Find where the given text appears and provide that cell's center as (X, Y) coordinate. 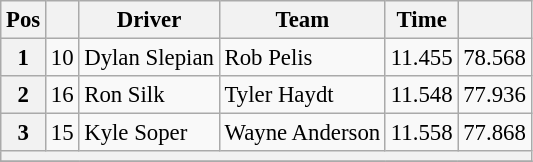
78.568 (494, 58)
Ron Silk (149, 95)
Team (302, 20)
Pos (24, 20)
11.548 (421, 95)
16 (62, 95)
Driver (149, 20)
11.558 (421, 133)
Wayne Anderson (302, 133)
1 (24, 58)
77.936 (494, 95)
15 (62, 133)
10 (62, 58)
77.868 (494, 133)
Kyle Soper (149, 133)
Time (421, 20)
Dylan Slepian (149, 58)
2 (24, 95)
3 (24, 133)
Rob Pelis (302, 58)
Tyler Haydt (302, 95)
11.455 (421, 58)
